Return the [X, Y] coordinate for the center point of the cell that contains the specified text.  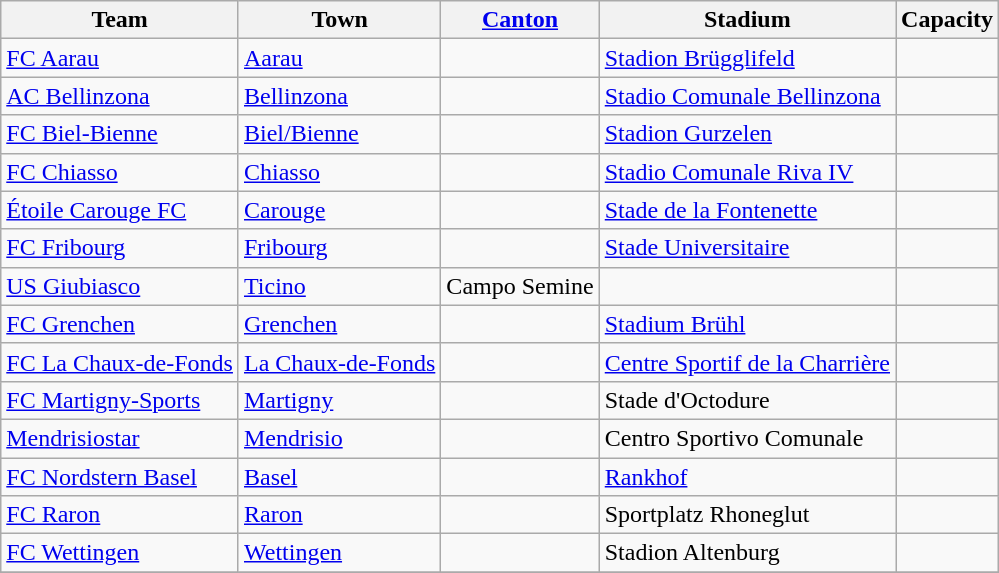
Centre Sportif de la Charrière [747, 362]
Stadium Brühl [747, 324]
Carouge [339, 210]
Bellinzona [339, 96]
Team [120, 20]
Town [339, 20]
Martigny [339, 400]
AC Bellinzona [120, 96]
FC Martigny-Sports [120, 400]
Stadion Brügglifeld [747, 58]
Fribourg [339, 248]
Biel/Bienne [339, 134]
Canton [520, 20]
FC Chiasso [120, 172]
Grenchen [339, 324]
Campo Semine [520, 286]
Chiasso [339, 172]
FC Aarau [120, 58]
Stadion Altenburg [747, 553]
US Giubiasco [120, 286]
Mendrisiostar [120, 438]
Stadion Gurzelen [747, 134]
Wettingen [339, 553]
FC Raron [120, 515]
Rankhof [747, 477]
Stade de la Fontenette [747, 210]
Basel [339, 477]
Sportplatz Rhoneglut [747, 515]
FC Nordstern Basel [120, 477]
Centro Sportivo Comunale [747, 438]
Aarau [339, 58]
FC Fribourg [120, 248]
Stade Universitaire [747, 248]
FC Biel-Bienne [120, 134]
FC Wettingen [120, 553]
Stadio Comunale Riva IV [747, 172]
Étoile Carouge FC [120, 210]
Stadium [747, 20]
Raron [339, 515]
Stadio Comunale Bellinzona [747, 96]
La Chaux-de-Fonds [339, 362]
Ticino [339, 286]
Mendrisio [339, 438]
FC La Chaux-de-Fonds [120, 362]
Capacity [948, 20]
FC Grenchen [120, 324]
Stade d'Octodure [747, 400]
